Scan for the cell matching the given text and deliver its [X, Y] coordinate at center. 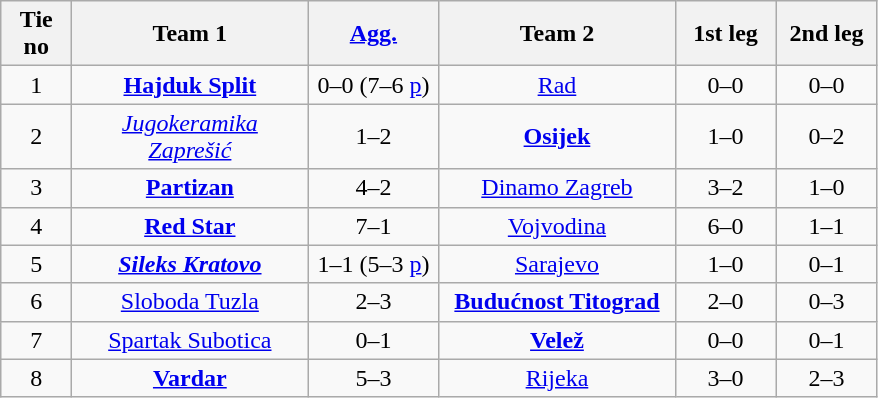
Budućnost Titograd [557, 302]
Jugokeramika Zaprešić [190, 136]
0–3 [826, 302]
3 [36, 188]
2–0 [726, 302]
4–2 [374, 188]
Agg. [374, 34]
Rad [557, 85]
3–2 [726, 188]
7 [36, 340]
0–2 [826, 136]
Spartak Subotica [190, 340]
8 [36, 378]
Dinamo Zagreb [557, 188]
0–0 (7–6 p) [374, 85]
Partizan [190, 188]
2 [36, 136]
Velež [557, 340]
Red Star [190, 226]
Sarajevo [557, 264]
Team 1 [190, 34]
7–1 [374, 226]
Team 2 [557, 34]
6 [36, 302]
Tie no [36, 34]
1–2 [374, 136]
Hajduk Split [190, 85]
3–0 [726, 378]
Sileks Kratovo [190, 264]
5 [36, 264]
Vardar [190, 378]
1–1 [826, 226]
Sloboda Tuzla [190, 302]
4 [36, 226]
Rijeka [557, 378]
1 [36, 85]
6–0 [726, 226]
1st leg [726, 34]
5–3 [374, 378]
1–1 (5–3 p) [374, 264]
Vojvodina [557, 226]
2nd leg [826, 34]
Osijek [557, 136]
